Detect which cell encompasses the target text, then output its (x, y) center coordinate. 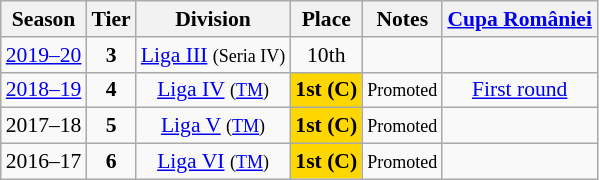
First round (520, 90)
3 (110, 55)
4 (110, 90)
Tier (110, 19)
6 (110, 162)
Liga V (TM) (214, 126)
2019–20 (44, 55)
Notes (402, 19)
Season (44, 19)
Liga IV (TM) (214, 90)
5 (110, 126)
10th (326, 55)
2016–17 (44, 162)
2018–19 (44, 90)
2017–18 (44, 126)
Liga III (Seria IV) (214, 55)
Liga VI (TM) (214, 162)
Cupa României (520, 19)
Division (214, 19)
Place (326, 19)
